Return (x, y) of the center of cell containing provided text 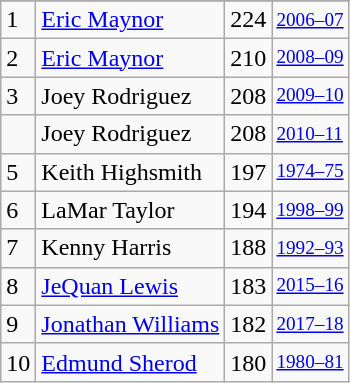
2010–11 (310, 134)
2 (18, 58)
1998–99 (310, 210)
Edmund Sherod (130, 362)
LaMar Taylor (130, 210)
197 (248, 172)
Jonathan Williams (130, 324)
1 (18, 20)
224 (248, 20)
2006–07 (310, 20)
1992–93 (310, 248)
1974–75 (310, 172)
2009–10 (310, 96)
9 (18, 324)
JeQuan Lewis (130, 286)
1980–81 (310, 362)
2017–18 (310, 324)
2008–09 (310, 58)
194 (248, 210)
182 (248, 324)
3 (18, 96)
183 (248, 286)
6 (18, 210)
7 (18, 248)
5 (18, 172)
188 (248, 248)
10 (18, 362)
8 (18, 286)
180 (248, 362)
Keith Highsmith (130, 172)
210 (248, 58)
Kenny Harris (130, 248)
2015–16 (310, 286)
